Extract the [X, Y] coordinate from the center of the cell holding the provided text.  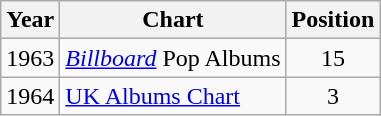
Position [333, 20]
Year [30, 20]
1964 [30, 96]
UK Albums Chart [173, 96]
1963 [30, 58]
Billboard Pop Albums [173, 58]
3 [333, 96]
Chart [173, 20]
15 [333, 58]
